Find where the given text appears and provide that cell's center as (x, y) coordinate. 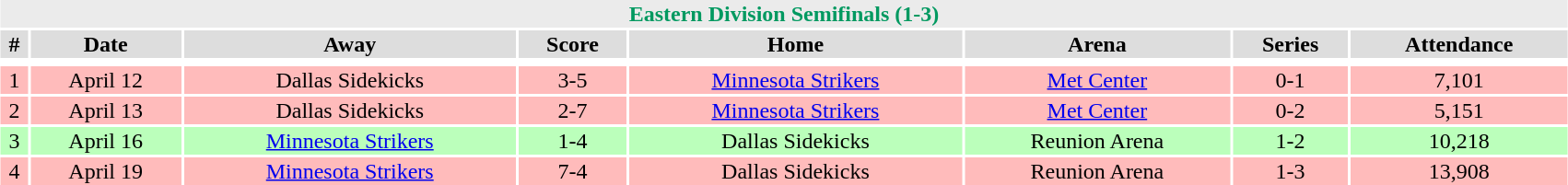
Series (1290, 44)
7,101 (1459, 80)
7-4 (573, 171)
Away (350, 44)
April 12 (105, 80)
2 (15, 110)
3 (15, 141)
Arena (1097, 44)
5,151 (1459, 110)
13,908 (1459, 171)
0-2 (1290, 110)
10,218 (1459, 141)
Eastern Division Semifinals (1-3) (784, 14)
Score (573, 44)
1 (15, 80)
Home (796, 44)
Date (105, 44)
0-1 (1290, 80)
April 16 (105, 141)
1-4 (573, 141)
2-7 (573, 110)
1-2 (1290, 141)
4 (15, 171)
3-5 (573, 80)
# (15, 44)
Attendance (1459, 44)
1-3 (1290, 171)
April 19 (105, 171)
April 13 (105, 110)
